Capture the cell that displays the provided text and extract its [X, Y] central coordinate. 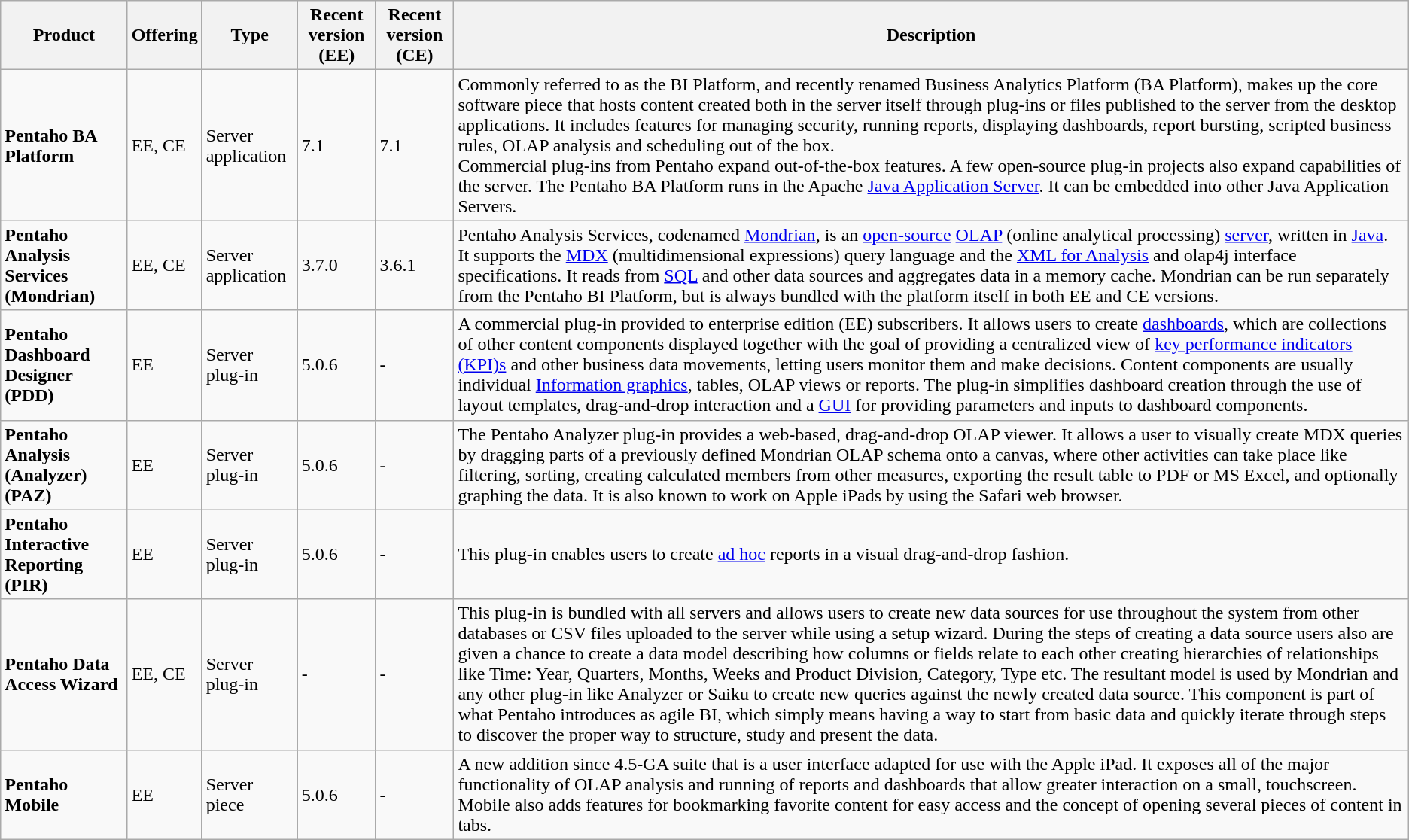
3.6.1 [415, 265]
Pentaho Analysis Services (Mondrian) [64, 265]
Type [250, 35]
Pentaho BA Platform [64, 145]
This plug-in enables users to create ad hoc reports in a visual drag-and-drop fashion. [931, 554]
Pentaho Interactive Reporting (PIR) [64, 554]
Pentaho Dashboard Designer (PDD) [64, 365]
Recent version (CE) [415, 35]
Server piece [250, 795]
Offering [164, 35]
Pentaho Mobile [64, 795]
Product [64, 35]
3.7.0 [336, 265]
Description [931, 35]
Pentaho Data Access Wizard [64, 674]
Recent version (EE) [336, 35]
Pentaho Analysis (Analyzer) (PAZ) [64, 465]
